Capture the cell that displays the provided text and extract its [x, y] central coordinate. 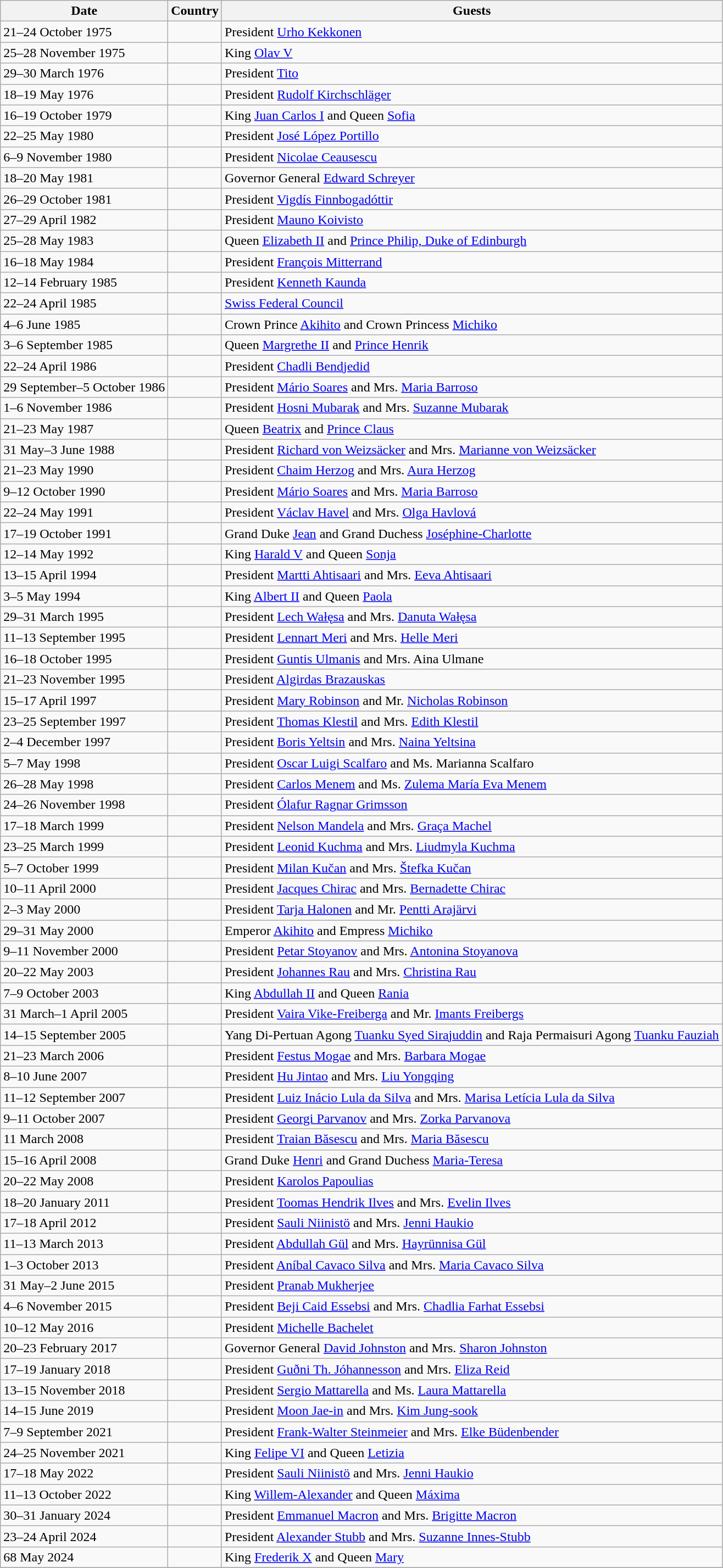
13–15 November 2018 [85, 1390]
President Lennart Meri and Mrs. Helle Meri [471, 638]
President Tito [471, 74]
8–10 June 2007 [85, 1077]
President Leonid Kuchma and Mrs. Liudmyla Kuchma [471, 847]
13–15 April 1994 [85, 575]
Queen Elizabeth II and Prince Philip, Duke of Edinburgh [471, 240]
24–26 November 1998 [85, 805]
Date [85, 11]
President Chaim Herzog and Mrs. Aura Herzog [471, 471]
President François Mitterrand [471, 262]
President Moon Jae-in and Mrs. Kim Jung-sook [471, 1411]
President Hu Jintao and Mrs. Liu Yongqing [471, 1077]
President Tarja Halonen and Mr. Pentti Arajärvi [471, 909]
11–13 October 2022 [85, 1494]
4–6 June 1985 [85, 324]
2–4 December 1997 [85, 742]
President Lech Wałęsa and Mrs. Danuta Wałęsa [471, 617]
12–14 May 1992 [85, 554]
President Kenneth Kaunda [471, 283]
President Urho Kekkonen [471, 32]
7–9 October 2003 [85, 993]
23–24 April 2024 [85, 1536]
22–24 April 1986 [85, 366]
9–11 November 2000 [85, 951]
President Emmanuel Macron and Mrs. Brigitte Macron [471, 1515]
President José López Portillo [471, 136]
King Olav V [471, 53]
President Carlos Menem and Ms. Zulema María Eva Menem [471, 784]
29–31 May 2000 [85, 931]
President Guntis Ulmanis and Mrs. Aina Ulmane [471, 659]
Yang Di-Pertuan Agong Tuanku Syed Sirajuddin and Raja Permaisuri Agong Tuanku Fauziah [471, 1035]
President Guðni Th. Jóhannesson and Mrs. Eliza Reid [471, 1369]
King Juan Carlos I and Queen Sofia [471, 115]
President Hosni Mubarak and Mrs. Suzanne Mubarak [471, 408]
King Felipe VI and Queen Letizia [471, 1453]
President Abdullah Gül and Mrs. Hayrünnisa Gül [471, 1244]
23–25 September 1997 [85, 721]
President Nelson Mandela and Mrs. Graça Machel [471, 826]
President Chadli Bendjedid [471, 366]
11–12 September 2007 [85, 1097]
2–3 May 2000 [85, 909]
17–19 October 1991 [85, 533]
17–19 January 2018 [85, 1369]
3–6 September 1985 [85, 345]
9–12 October 1990 [85, 491]
31 May–3 June 1988 [85, 450]
14–15 June 2019 [85, 1411]
5–7 May 1998 [85, 763]
18–19 May 1976 [85, 94]
President Luiz Inácio Lula da Silva and Mrs. Marisa Letícia Lula da Silva [471, 1097]
King Frederik X and Queen Mary [471, 1557]
King Willem-Alexander and Queen Máxima [471, 1494]
16–19 October 1979 [85, 115]
President Richard von Weizsäcker and Mrs. Marianne von Weizsäcker [471, 450]
12–14 February 1985 [85, 283]
Grand Duke Henri and Grand Duchess Maria-Teresa [471, 1160]
18–20 January 2011 [85, 1202]
20–23 February 2017 [85, 1348]
9–11 October 2007 [85, 1118]
Governor General Edward Schreyer [471, 178]
President Ólafur Ragnar Grimsson [471, 805]
President Festus Mogae and Mrs. Barbara Mogae [471, 1056]
11–13 March 2013 [85, 1244]
President Petar Stoyanov and Mrs. Antonina Stoyanova [471, 951]
68 May 2024 [85, 1557]
21–23 May 1987 [85, 429]
29 September–5 October 1986 [85, 387]
31 May–2 June 2015 [85, 1286]
20–22 May 2008 [85, 1181]
Queen Beatrix and Prince Claus [471, 429]
26–28 May 1998 [85, 784]
Crown Prince Akihito and Crown Princess Michiko [471, 324]
15–17 April 1997 [85, 701]
1–3 October 2013 [85, 1264]
President Václav Havel and Mrs. Olga Havlová [471, 512]
23–25 March 1999 [85, 847]
President Nicolae Ceausescu [471, 157]
President Alexander Stubb and Mrs. Suzanne Innes-Stubb [471, 1536]
15–16 April 2008 [85, 1160]
Queen Margrethe II and Prince Henrik [471, 345]
4–6 November 2015 [85, 1307]
1–6 November 1986 [85, 408]
Guests [471, 11]
21–24 October 1975 [85, 32]
29–31 March 1995 [85, 617]
President Toomas Hendrik Ilves and Mrs. Evelin Ilves [471, 1202]
King Abdullah II and Queen Rania [471, 993]
President Georgi Parvanov and Mrs. Zorka Parvanova [471, 1118]
22–25 May 1980 [85, 136]
King Albert II and Queen Paola [471, 596]
President Johannes Rau and Mrs. Christina Rau [471, 972]
21–23 November 1995 [85, 680]
7–9 September 2021 [85, 1432]
President Aníbal Cavaco Silva and Mrs. Maria Cavaco Silva [471, 1264]
President Rudolf Kirchschläger [471, 94]
17–18 May 2022 [85, 1474]
President Beji Caid Essebsi and Mrs. Chadlia Farhat Essebsi [471, 1307]
5–7 October 1999 [85, 867]
Swiss Federal Council [471, 304]
President Algirdas Brazauskas [471, 680]
31 March–1 April 2005 [85, 1014]
President Milan Kučan and Mrs. Štefka Kučan [471, 867]
President Mary Robinson and Mr. Nicholas Robinson [471, 701]
20–22 May 2003 [85, 972]
29–30 March 1976 [85, 74]
President Oscar Luigi Scalfaro and Ms. Marianna Scalfaro [471, 763]
President Vaira Vike-Freiberga and Mr. Imants Freibergs [471, 1014]
18–20 May 1981 [85, 178]
President Vigdís Finnbogadóttir [471, 199]
24–25 November 2021 [85, 1453]
10–11 April 2000 [85, 888]
14–15 September 2005 [85, 1035]
17–18 March 1999 [85, 826]
16–18 May 1984 [85, 262]
President Boris Yeltsin and Mrs. Naina Yeltsina [471, 742]
President Michelle Bachelet [471, 1328]
King Harald V and Queen Sonja [471, 554]
22–24 April 1985 [85, 304]
25–28 November 1975 [85, 53]
6–9 November 1980 [85, 157]
Governor General David Johnston and Mrs. Sharon Johnston [471, 1348]
President Martti Ahtisaari and Mrs. Eeva Ahtisaari [471, 575]
President Karolos Papoulias [471, 1181]
16–18 October 1995 [85, 659]
Emperor Akihito and Empress Michiko [471, 931]
3–5 May 1994 [85, 596]
President Thomas Klestil and Mrs. Edith Klestil [471, 721]
22–24 May 1991 [85, 512]
11–13 September 1995 [85, 638]
25–28 May 1983 [85, 240]
21–23 May 1990 [85, 471]
President Traian Băsescu and Mrs. Maria Băsescu [471, 1139]
President Mauno Koivisto [471, 220]
President Sergio Mattarella and Ms. Laura Mattarella [471, 1390]
10–12 May 2016 [85, 1328]
17–18 April 2012 [85, 1223]
21–23 March 2006 [85, 1056]
Grand Duke Jean and Grand Duchess Joséphine-Charlotte [471, 533]
President Pranab Mukherjee [471, 1286]
President Frank-Walter Steinmeier and Mrs. Elke Büdenbender [471, 1432]
President Jacques Chirac and Mrs. Bernadette Chirac [471, 888]
26–29 October 1981 [85, 199]
30–31 January 2024 [85, 1515]
Country [195, 11]
27–29 April 1982 [85, 220]
11 March 2008 [85, 1139]
